Return the (x, y) coordinate for the center point of the cell that contains the specified text.  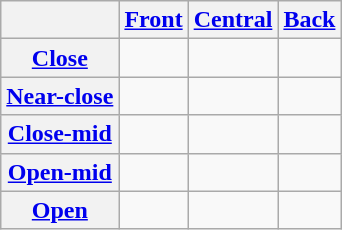
Close-mid (60, 134)
Back (310, 20)
Open-mid (60, 172)
Central (233, 20)
Front (154, 20)
Near-close (60, 96)
Open (60, 210)
Close (60, 58)
